From the cell containing the given text, extract its center point as [X, Y] coordinate. 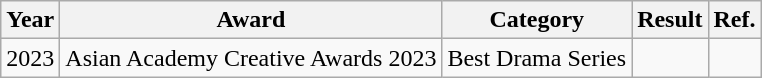
Best Drama Series [537, 58]
Award [251, 20]
2023 [30, 58]
Category [537, 20]
Year [30, 20]
Ref. [734, 20]
Result [670, 20]
Asian Academy Creative Awards 2023 [251, 58]
